Identify which cell holds the provided text, then report its [x, y] central coordinate. 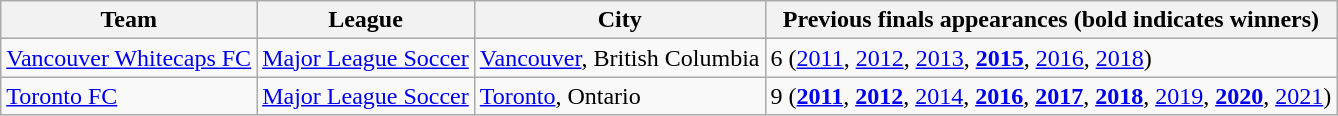
Vancouver, British Columbia [620, 58]
Toronto FC [129, 96]
6 (2011, 2012, 2013, 2015, 2016, 2018) [1051, 58]
Previous finals appearances (bold indicates winners) [1051, 20]
League [366, 20]
Toronto, Ontario [620, 96]
Team [129, 20]
9 (2011, 2012, 2014, 2016, 2017, 2018, 2019, 2020, 2021) [1051, 96]
City [620, 20]
Vancouver Whitecaps FC [129, 58]
